Extract the [x, y] coordinate from the center of the cell holding the provided text.  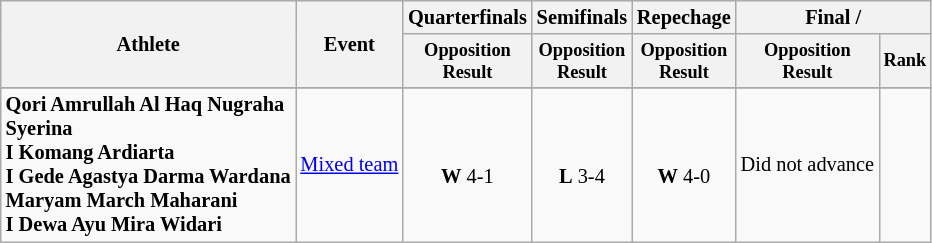
Quarterfinals [468, 17]
W 4-0 [684, 165]
Event [350, 44]
W 4-1 [468, 165]
Final / [834, 17]
Mixed team [350, 165]
Athlete [148, 44]
L 3-4 [582, 165]
Did not advance [808, 165]
Repechage [684, 17]
Qori Amrullah Al Haq NugrahaSyerinaI Komang ArdiartaI Gede Agastya Darma WardanaMaryam March MaharaniI Dewa Ayu Mira Widari [148, 165]
Rank [905, 61]
Semifinals [582, 17]
